For the text-containing cell, return its midpoint in [X, Y] coordinate format. 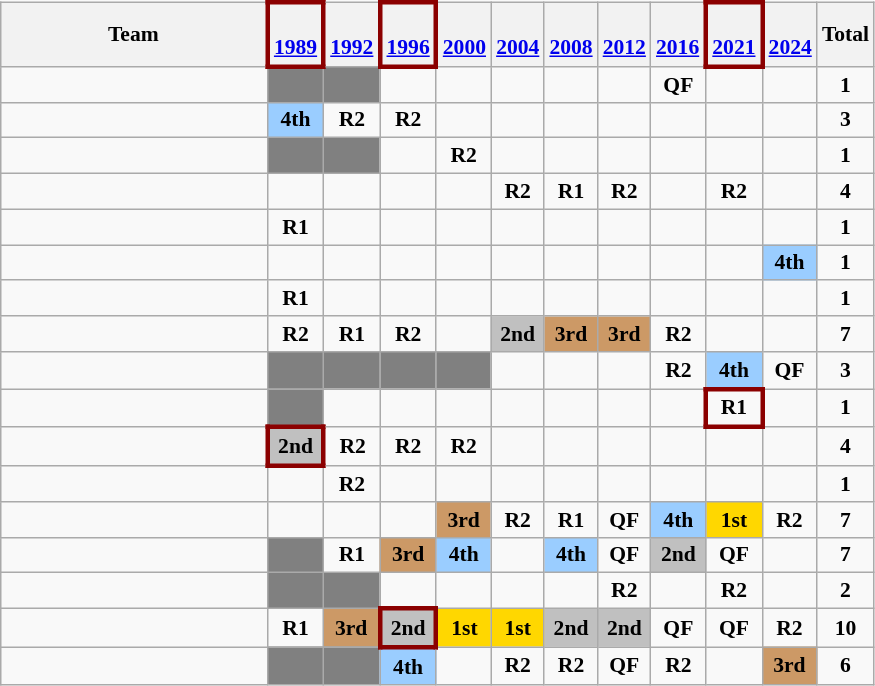
6 [846, 666]
Team [134, 35]
2000 [464, 35]
2021 [734, 35]
2024 [790, 35]
1996 [408, 35]
1989 [295, 35]
10 [846, 628]
2016 [678, 35]
2004 [518, 35]
2012 [624, 35]
2008 [570, 35]
2 [846, 591]
Total [846, 35]
1992 [352, 35]
